Identify which cell holds the provided text, then report its [x, y] central coordinate. 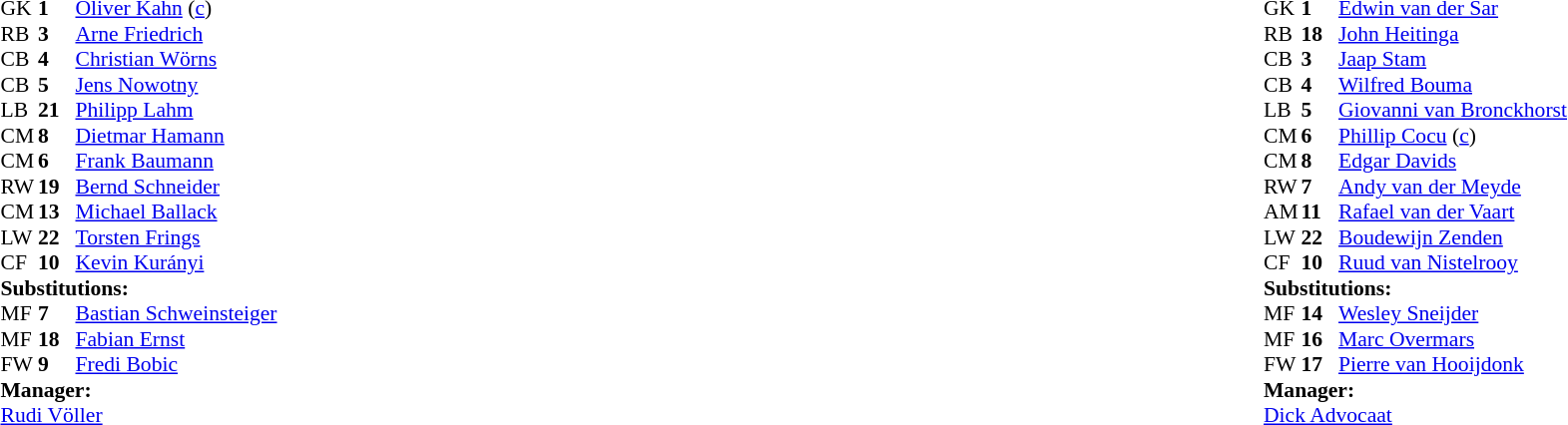
Pierre van Hooijdonk [1453, 364]
John Heitinga [1453, 34]
Arne Friedrich [177, 34]
21 [57, 111]
Dietmar Hamann [177, 136]
Philipp Lahm [177, 111]
Torsten Frings [177, 237]
Marc Overmars [1453, 339]
17 [1319, 364]
Jens Nowotny [177, 85]
AM [1283, 212]
Boudewijn Zenden [1453, 237]
13 [57, 212]
Christian Wörns [177, 59]
11 [1319, 212]
Bastian Schweinsteiger [177, 314]
Bernd Schneider [177, 187]
Michael Ballack [177, 212]
Wesley Sneijder [1453, 314]
9 [57, 364]
Edgar Davids [1453, 161]
Ruud van Nistelrooy [1453, 262]
Frank Baumann [177, 161]
Giovanni van Bronckhorst [1453, 111]
Phillip Cocu (c) [1453, 136]
16 [1319, 339]
Jaap Stam [1453, 59]
19 [57, 187]
Wilfred Bouma [1453, 85]
14 [1319, 314]
Rafael van der Vaart [1453, 212]
Fredi Bobic [177, 364]
Fabian Ernst [177, 339]
Kevin Kurányi [177, 262]
Andy van der Meyde [1453, 187]
